Find where the given text appears and provide that cell's center as [x, y] coordinate. 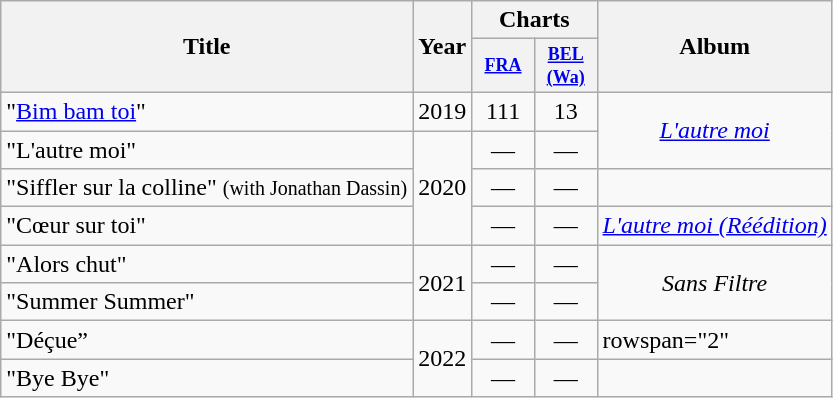
2019 [442, 111]
Year [442, 47]
Charts [534, 20]
Album [714, 47]
2022 [442, 359]
BEL(Wa) [566, 66]
L'autre moi (Réédition) [714, 226]
"Déçue” [207, 340]
2020 [442, 188]
"Cœur sur toi" [207, 226]
13 [566, 111]
rowspan="2" [714, 340]
Title [207, 47]
L'autre moi [714, 130]
"Bim bam toi" [207, 111]
"Siffler sur la colline" (with Jonathan Dassin) [207, 188]
"Bye Bye" [207, 378]
"L'autre moi" [207, 150]
"Summer Summer" [207, 302]
111 [504, 111]
"Alors chut" [207, 264]
2021 [442, 283]
FRA [504, 66]
Sans Filtre [714, 283]
